Return (x, y) of the center of cell containing provided text 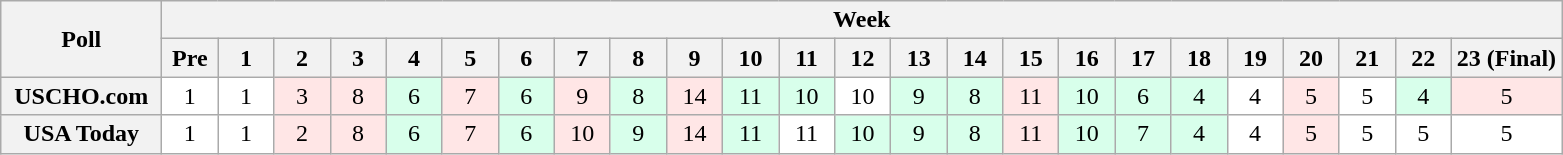
16 (1087, 58)
17 (1143, 58)
23 (Final) (1506, 58)
Poll (82, 39)
Pre (190, 58)
12 (863, 58)
19 (1255, 58)
21 (1367, 58)
18 (1199, 58)
20 (1311, 58)
Week (862, 20)
USCHO.com (82, 96)
15 (1031, 58)
22 (1423, 58)
13 (919, 58)
USA Today (82, 134)
